Determine the [x, y] coordinate at the center of the cell enclosing the given text.  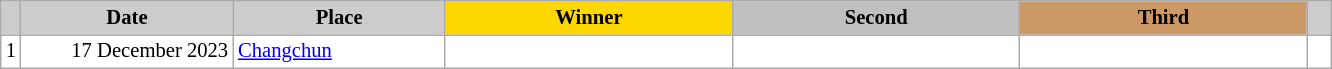
17 December 2023 [127, 51]
1 [11, 51]
Date [127, 17]
Third [1164, 17]
Place [339, 17]
Winner [588, 17]
Changchun [339, 51]
Second [876, 17]
